Find where the given text appears and provide that cell's center as (X, Y) coordinate. 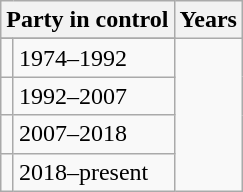
2007–2018 (94, 134)
Party in control (88, 20)
1992–2007 (94, 96)
2018–present (94, 172)
Years (208, 20)
1974–1992 (94, 58)
